Capture the cell that displays the provided text and extract its [X, Y] central coordinate. 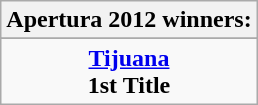
Apertura 2012 winners: [129, 20]
Tijuana1st Title [129, 72]
